Return the [x, y] coordinate for the center point of the cell that contains the specified text.  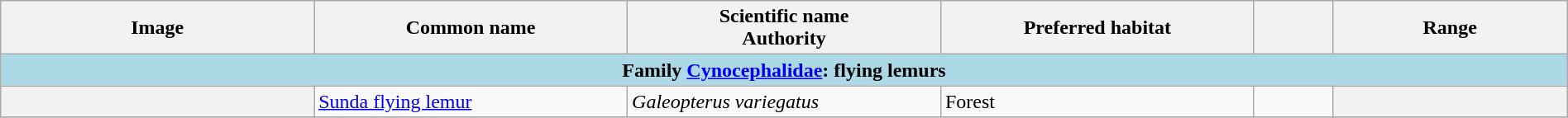
Preferred habitat [1097, 28]
Range [1450, 28]
Image [157, 28]
Galeopterus variegatus [784, 101]
Forest [1097, 101]
Sunda flying lemur [471, 101]
Scientific nameAuthority [784, 28]
Common name [471, 28]
Family Cynocephalidae: flying lemurs [784, 70]
